Output the [X, Y] coordinate of the center of the cell containing the given text.  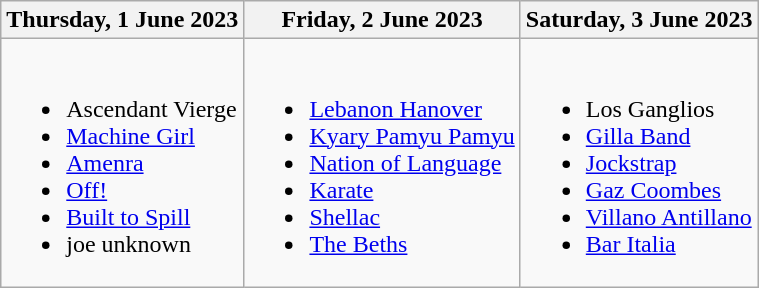
Lebanon HanoverKyary Pamyu PamyuNation of LanguageKarateShellacThe Beths [382, 163]
Friday, 2 June 2023 [382, 20]
Saturday, 3 June 2023 [639, 20]
Ascendant ViergeMachine GirlAmenraOff!Built to Spilljoe unknown [122, 163]
Los GangliosGilla BandJockstrapGaz CoombesVillano AntillanoBar Italia [639, 163]
Thursday, 1 June 2023 [122, 20]
